For the text-containing cell, return its midpoint in [x, y] coordinate format. 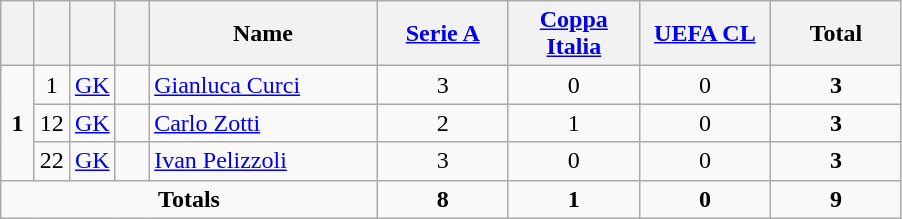
Gianluca Curci [264, 85]
Name [264, 34]
Coppa Italia [574, 34]
22 [52, 161]
12 [52, 123]
2 [442, 123]
Ivan Pelizzoli [264, 161]
Totals [189, 199]
Serie A [442, 34]
9 [836, 199]
UEFA CL [704, 34]
Carlo Zotti [264, 123]
8 [442, 199]
Total [836, 34]
